Detect which cell encompasses the target text, then output its [x, y] center coordinate. 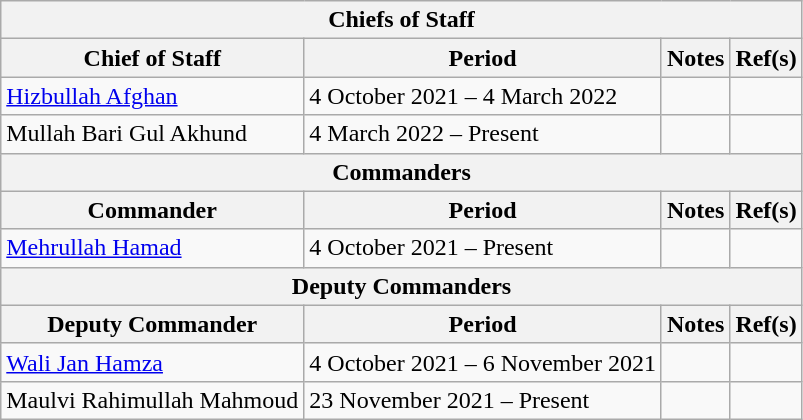
Wali Jan Hamza [152, 362]
23 November 2021 – Present [483, 400]
Deputy Commander [152, 324]
Commander [152, 210]
4 October 2021 – 6 November 2021 [483, 362]
4 October 2021 – 4 March 2022 [483, 96]
Chiefs of Staff [402, 20]
Mehrullah Hamad [152, 248]
Mullah Bari Gul Akhund [152, 134]
Commanders [402, 172]
4 March 2022 – Present [483, 134]
Hizbullah Afghan [152, 96]
Maulvi Rahimullah Mahmoud [152, 400]
Chief of Staff [152, 58]
Deputy Commanders [402, 286]
4 October 2021 – Present [483, 248]
